Extract the (x, y) coordinate from the center of the cell holding the provided text.  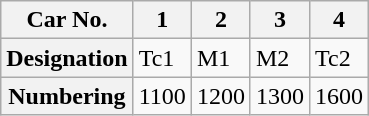
Car No. (67, 20)
Tc2 (338, 58)
4 (338, 20)
Designation (67, 58)
1200 (220, 96)
M1 (220, 58)
Numbering (67, 96)
M2 (280, 58)
1100 (162, 96)
2 (220, 20)
3 (280, 20)
1 (162, 20)
1600 (338, 96)
Tc1 (162, 58)
1300 (280, 96)
